Extract the [X, Y] coordinate from the center of the cell holding the provided text.  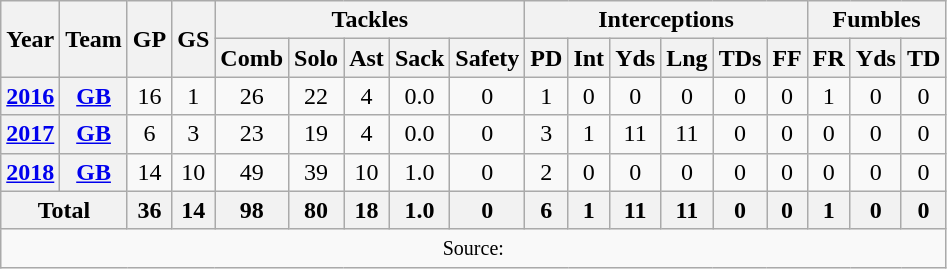
2018 [30, 172]
GP [149, 39]
18 [367, 210]
FR [828, 58]
Fumbles [876, 20]
Sack [419, 58]
Lng [687, 58]
Year [30, 39]
49 [252, 172]
19 [316, 134]
TDs [740, 58]
16 [149, 96]
Solo [316, 58]
Team [94, 39]
Tackles [370, 20]
23 [252, 134]
80 [316, 210]
Total [64, 210]
26 [252, 96]
2016 [30, 96]
FF [787, 58]
Int [589, 58]
PD [546, 58]
98 [252, 210]
2 [546, 172]
Ast [367, 58]
Comb [252, 58]
GS [194, 39]
Safety [488, 58]
39 [316, 172]
22 [316, 96]
TD [923, 58]
2017 [30, 134]
36 [149, 210]
Interceptions [666, 20]
Source: [474, 248]
